Locate the cell with the specified text and output its [x, y] center coordinate. 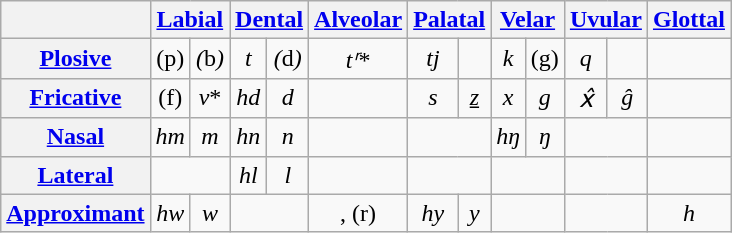
Dental [270, 20]
x̂ [586, 98]
hm [170, 137]
d [288, 98]
Labial [190, 20]
(g) [544, 59]
hn [248, 137]
Velar [528, 20]
n [288, 137]
Lateral [76, 175]
tʳ* [358, 59]
Nasal [76, 137]
Plosive [76, 59]
Alveolar [358, 20]
hy [434, 213]
z [474, 98]
hd [248, 98]
l [288, 175]
(d) [288, 59]
h [688, 213]
m [210, 137]
x [508, 98]
v* [210, 98]
Uvular [606, 20]
Fricative [76, 98]
w [210, 213]
ĝ [627, 98]
y [474, 213]
tj [434, 59]
s [434, 98]
, (r) [358, 213]
t [248, 59]
Glottal [688, 20]
g [544, 98]
k [508, 59]
Palatal [450, 20]
q [586, 59]
hl [248, 175]
(f) [170, 98]
Approximant [76, 213]
hw [170, 213]
(b) [210, 59]
ŋ [544, 137]
hŋ [508, 137]
(p) [170, 59]
